Return (x, y) of the center of cell containing provided text 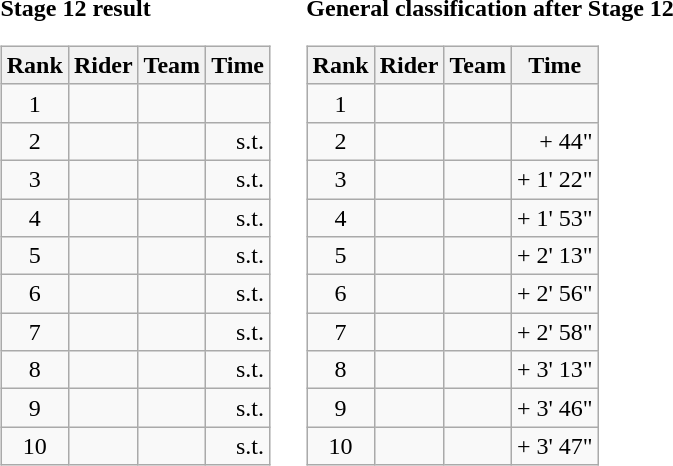
+ 44" (554, 141)
+ 2' 58" (554, 332)
+ 1' 53" (554, 217)
+ 3' 13" (554, 370)
+ 1' 22" (554, 179)
+ 2' 56" (554, 294)
+ 2' 13" (554, 256)
+ 3' 46" (554, 408)
+ 3' 47" (554, 446)
